Output the (X, Y) coordinate of the center of the cell containing the given text.  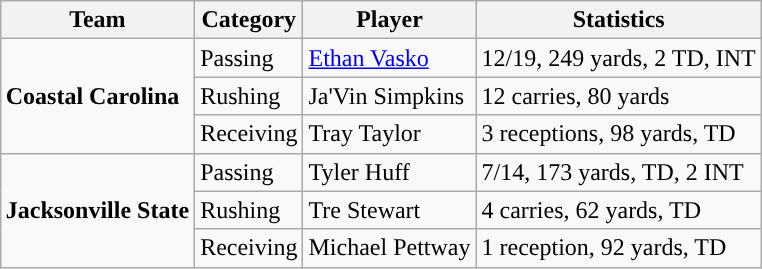
Statistics (618, 20)
Jacksonville State (97, 210)
Player (390, 20)
Tyler Huff (390, 172)
Ja'Vin Simpkins (390, 96)
Team (97, 20)
12 carries, 80 yards (618, 96)
Ethan Vasko (390, 58)
1 reception, 92 yards, TD (618, 248)
Michael Pettway (390, 248)
7/14, 173 yards, TD, 2 INT (618, 172)
Coastal Carolina (97, 96)
12/19, 249 yards, 2 TD, INT (618, 58)
Tray Taylor (390, 134)
Category (249, 20)
3 receptions, 98 yards, TD (618, 134)
Tre Stewart (390, 210)
4 carries, 62 yards, TD (618, 210)
